Output the [x, y] coordinate of the center of the cell containing the given text.  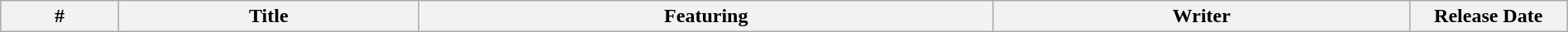
Release Date [1489, 16]
Featuring [706, 16]
# [60, 16]
Writer [1201, 16]
Title [268, 16]
